Output the (x, y) coordinate of the center of the cell containing the given text.  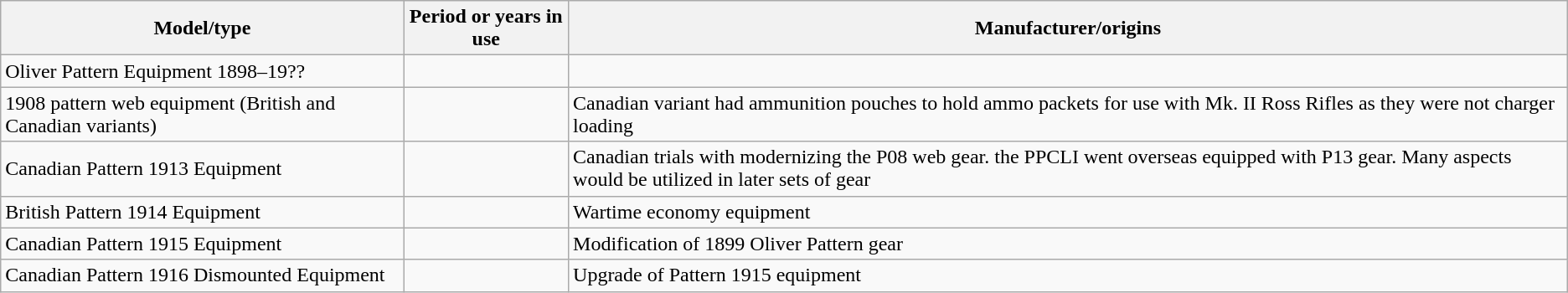
British Pattern 1914 Equipment (203, 212)
Modification of 1899 Oliver Pattern gear (1069, 244)
Canadian variant had ammunition pouches to hold ammo packets for use with Mk. II Ross Rifles as they were not charger loading (1069, 114)
Upgrade of Pattern 1915 equipment (1069, 275)
Wartime economy equipment (1069, 212)
Period or years in use (486, 28)
Model/type (203, 28)
Manufacturer/origins (1069, 28)
Canadian Pattern 1915 Equipment (203, 244)
Canadian Pattern 1913 Equipment (203, 169)
Oliver Pattern Equipment 1898–19?? (203, 71)
Canadian Pattern 1916 Dismounted Equipment (203, 275)
1908 pattern web equipment (British and Canadian variants) (203, 114)
